Return (x, y) of the center of cell containing provided text 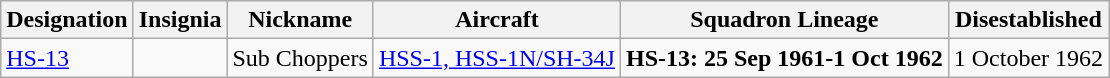
HS-13: 25 Sep 1961-1 Oct 1962 (784, 58)
Nickname (300, 20)
HS-13 (67, 58)
Disestablished (1028, 20)
1 October 1962 (1028, 58)
Insignia (180, 20)
Designation (67, 20)
Aircraft (496, 20)
Sub Choppers (300, 58)
Squadron Lineage (784, 20)
HSS-1, HSS-1N/SH-34J (496, 58)
